Scan for the cell matching the given text and deliver its (x, y) coordinate at center. 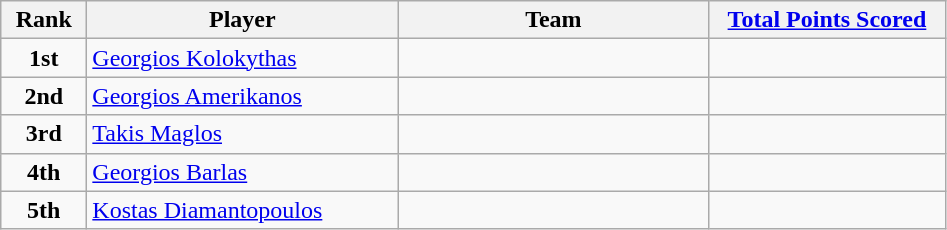
2nd (44, 96)
Player (242, 20)
Kostas Diamantopoulos (242, 210)
Georgios Barlas (242, 172)
4th (44, 172)
3rd (44, 134)
Team (554, 20)
Georgios Amerikanos (242, 96)
Rank (44, 20)
Total Points Scored (827, 20)
Georgios Kolokythas (242, 58)
5th (44, 210)
1st (44, 58)
Takis Maglos (242, 134)
